Scan for the cell matching the given text and deliver its (X, Y) coordinate at center. 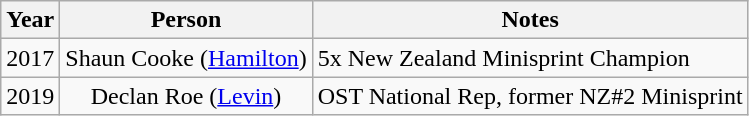
5x New Zealand Minisprint Champion (530, 58)
2017 (30, 58)
Shaun Cooke (Hamilton) (186, 58)
2019 (30, 96)
OST National Rep, former NZ#2 Minisprint (530, 96)
Year (30, 20)
Declan Roe (Levin) (186, 96)
Notes (530, 20)
Person (186, 20)
